From the cell containing the given text, extract its center point as (x, y) coordinate. 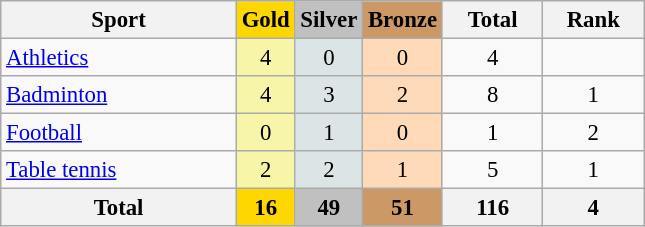
Badminton (119, 95)
49 (329, 208)
Table tennis (119, 170)
3 (329, 95)
Sport (119, 20)
Rank (594, 20)
51 (403, 208)
Gold (266, 20)
Bronze (403, 20)
16 (266, 208)
8 (492, 95)
Football (119, 133)
Silver (329, 20)
116 (492, 208)
5 (492, 170)
Athletics (119, 58)
